Identify which cell holds the provided text, then report its (x, y) central coordinate. 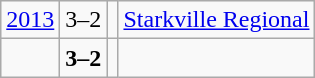
Starkville Regional (216, 20)
2013 (30, 20)
